Return [x, y] of the center of cell containing provided text 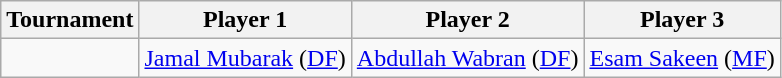
Esam Sakeen (MF) [682, 58]
Player 2 [468, 20]
Player 3 [682, 20]
Tournament [70, 20]
Abdullah Wabran (DF) [468, 58]
Jamal Mubarak (DF) [245, 58]
Player 1 [245, 20]
